Detect which cell encompasses the target text, then output its (x, y) center coordinate. 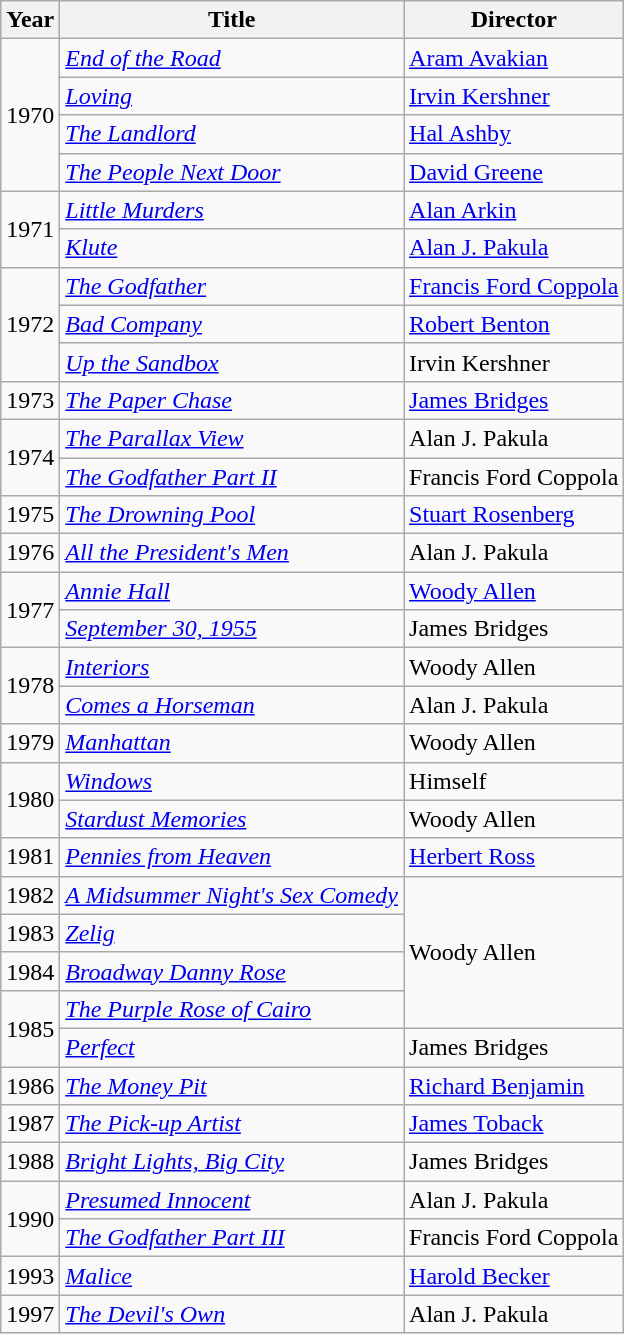
1971 (30, 229)
Herbert Ross (514, 857)
The Godfather Part III (232, 1238)
End of the Road (232, 58)
1975 (30, 515)
Zelig (232, 933)
Bad Company (232, 324)
Annie Hall (232, 591)
1970 (30, 115)
James Toback (514, 1124)
Pennies from Heaven (232, 857)
Harold Becker (514, 1276)
1973 (30, 400)
Comes a Horseman (232, 705)
1988 (30, 1162)
The Pick-up Artist (232, 1124)
Richard Benjamin (514, 1085)
Bright Lights, Big City (232, 1162)
1981 (30, 857)
1990 (30, 1219)
1984 (30, 971)
Alan Arkin (514, 210)
The Money Pit (232, 1085)
1985 (30, 1028)
Title (232, 20)
Robert Benton (514, 324)
Stuart Rosenberg (514, 515)
Presumed Innocent (232, 1200)
David Greene (514, 172)
Aram Avakian (514, 58)
1976 (30, 553)
1986 (30, 1085)
Broadway Danny Rose (232, 971)
The Landlord (232, 134)
The Godfather Part II (232, 477)
Himself (514, 781)
1993 (30, 1276)
September 30, 1955 (232, 629)
1983 (30, 933)
Interiors (232, 667)
Perfect (232, 1047)
Hal Ashby (514, 134)
Stardust Memories (232, 819)
Director (514, 20)
1978 (30, 686)
The People Next Door (232, 172)
The Drowning Pool (232, 515)
The Godfather (232, 286)
Malice (232, 1276)
The Purple Rose of Cairo (232, 1009)
1982 (30, 895)
1979 (30, 743)
1972 (30, 324)
Up the Sandbox (232, 362)
Klute (232, 248)
Little Murders (232, 210)
Windows (232, 781)
Loving (232, 96)
1980 (30, 800)
The Paper Chase (232, 400)
The Parallax View (232, 438)
All the President's Men (232, 553)
1997 (30, 1314)
1987 (30, 1124)
Year (30, 20)
The Devil's Own (232, 1314)
A Midsummer Night's Sex Comedy (232, 895)
1977 (30, 610)
1974 (30, 457)
Manhattan (232, 743)
